From the cell containing the given text, extract its center point as [x, y] coordinate. 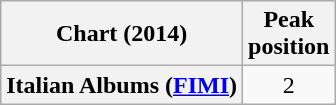
2 [289, 85]
Chart (2014) [122, 34]
Italian Albums (FIMI) [122, 85]
Peakposition [289, 34]
